Scan for the cell matching the given text and deliver its (X, Y) coordinate at center. 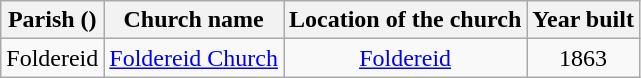
Foldereid Church (194, 58)
Parish () (52, 20)
Church name (194, 20)
1863 (584, 58)
Location of the church (406, 20)
Year built (584, 20)
